Pinpoint the cell where the given text exists, returning its [x, y] midpoint coordinate. 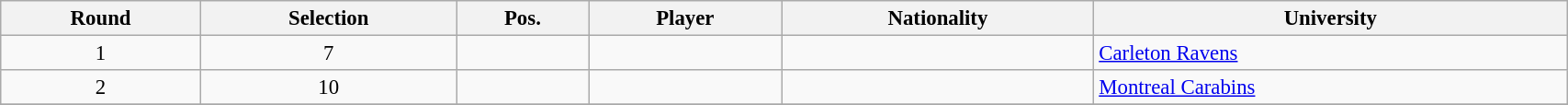
Selection [329, 18]
Montreal Carabins [1330, 87]
University [1330, 18]
7 [329, 53]
10 [329, 87]
Round [101, 18]
2 [101, 87]
Carleton Ravens [1330, 53]
Player [685, 18]
Nationality [938, 18]
1 [101, 53]
Pos. [523, 18]
